Extract the [x, y] coordinate from the center of the cell holding the provided text.  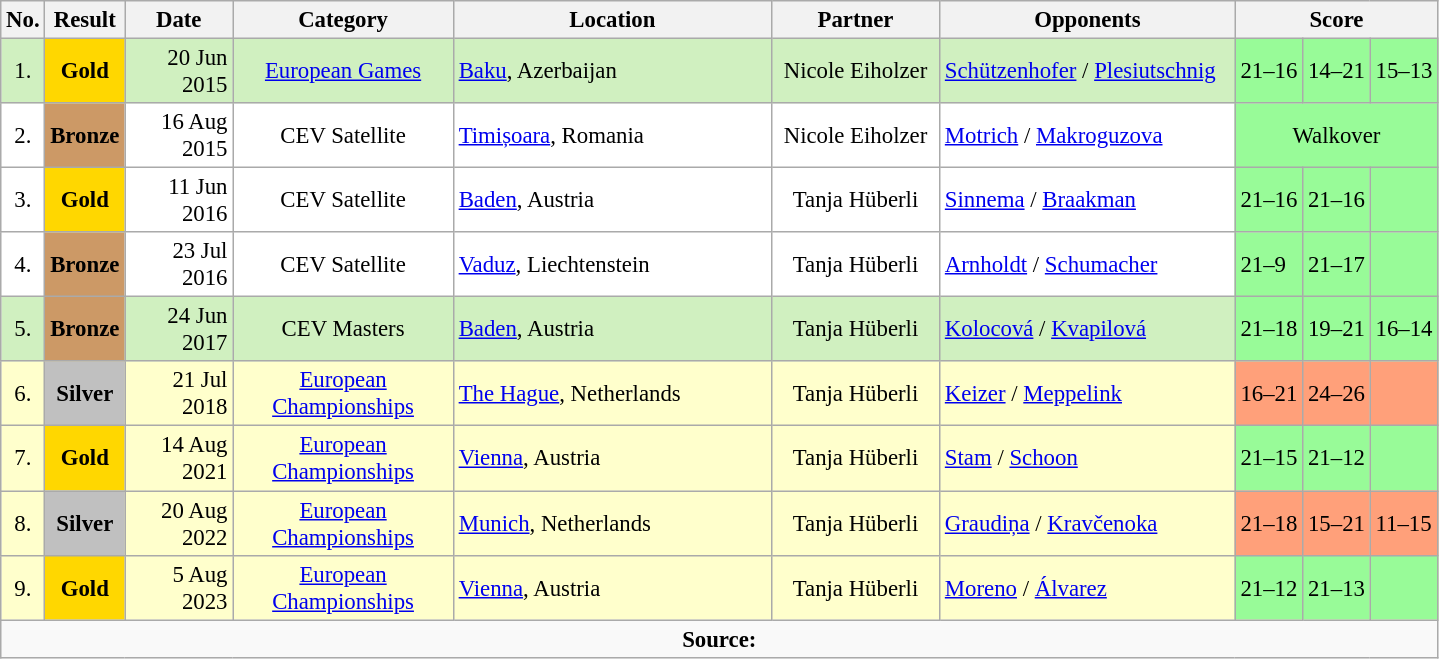
24 Jun 2017 [179, 330]
21 Jul 2018 [179, 394]
21–9 [1269, 264]
23 Jul 2016 [179, 264]
Baku, Azerbaijan [612, 72]
Score [1336, 20]
14 Aug 2021 [179, 458]
21–17 [1337, 264]
Date [179, 20]
15–21 [1337, 524]
Keizer / Meppelink [1088, 394]
24–26 [1337, 394]
6. [23, 394]
Walkover [1336, 136]
Graudiņa / Kravčenoka [1088, 524]
16 Aug 2015 [179, 136]
14–21 [1337, 72]
Category [344, 20]
No. [23, 20]
5. [23, 330]
Sinnema / Braakman [1088, 200]
The Hague, Netherlands [612, 394]
Location [612, 20]
20 Aug 2022 [179, 524]
European Games [344, 72]
9. [23, 588]
Partner [855, 20]
CEV Masters [344, 330]
Timișoara, Romania [612, 136]
Arnholdt / Schumacher [1088, 264]
1. [23, 72]
Moreno / Álvarez [1088, 588]
Motrich / Makroguzova [1088, 136]
11 Jun 2016 [179, 200]
21–13 [1337, 588]
21–15 [1269, 458]
Opponents [1088, 20]
5 Aug 2023 [179, 588]
19–21 [1337, 330]
7. [23, 458]
Source: [720, 639]
11–15 [1404, 524]
2. [23, 136]
Vaduz, Liechtenstein [612, 264]
15–13 [1404, 72]
Schützenhofer / Plesiutschnig [1088, 72]
8. [23, 524]
20 Jun 2015 [179, 72]
3. [23, 200]
16–21 [1269, 394]
4. [23, 264]
Result [85, 20]
Munich, Netherlands [612, 524]
Stam / Schoon [1088, 458]
Kolocová / Kvapilová [1088, 330]
16–14 [1404, 330]
